Pinpoint the cell where the given text exists, returning its (x, y) midpoint coordinate. 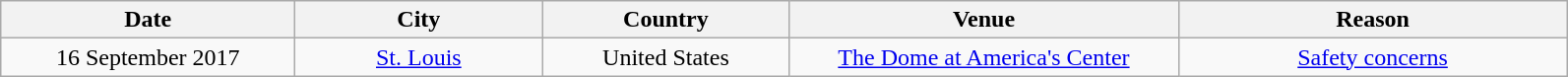
City (419, 20)
Safety concerns (1372, 57)
Reason (1372, 20)
The Dome at America's Center (984, 57)
16 September 2017 (148, 57)
United States (665, 57)
St. Louis (419, 57)
Venue (984, 20)
Date (148, 20)
Country (665, 20)
